Find where the given text appears and provide that cell's center as (x, y) coordinate. 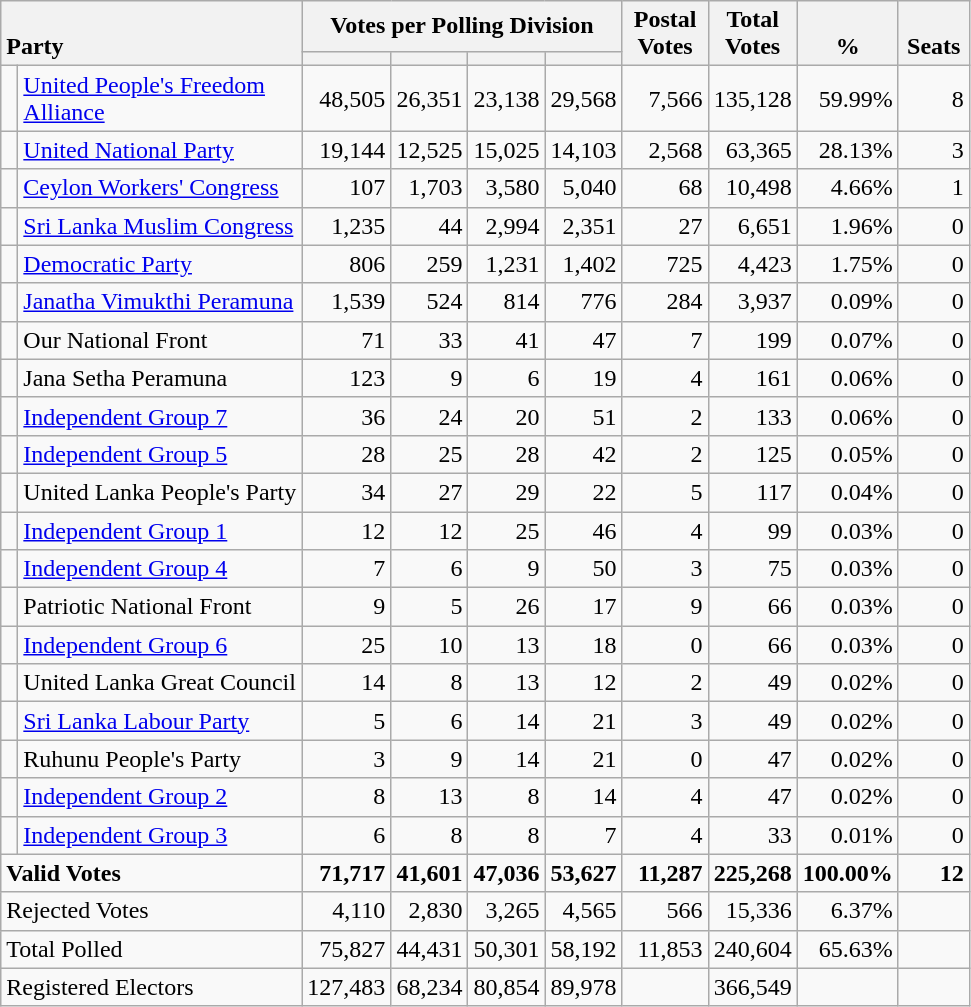
34 (346, 492)
United National Party (160, 150)
71 (346, 340)
59.99% (848, 98)
80,854 (506, 987)
28.13% (848, 150)
566 (665, 911)
806 (346, 264)
161 (752, 378)
0.01% (848, 835)
65.63% (848, 949)
Rejected Votes (152, 911)
0.09% (848, 302)
1,402 (584, 264)
12,525 (430, 150)
4,423 (752, 264)
117 (752, 492)
2,830 (430, 911)
6,651 (752, 226)
Janatha Vimukthi Peramuna (160, 302)
19,144 (346, 150)
Democratic Party (160, 264)
Independent Group 3 (160, 835)
0.05% (848, 454)
Our National Front (160, 340)
Independent Group 7 (160, 416)
524 (430, 302)
1.75% (848, 264)
29,568 (584, 98)
26,351 (430, 98)
7,566 (665, 98)
100.00% (848, 873)
366,549 (752, 987)
1,703 (430, 188)
47,036 (506, 873)
89,978 (584, 987)
Patriotic National Front (160, 607)
284 (665, 302)
Votes per Polling Division (462, 26)
58,192 (584, 949)
26 (506, 607)
50 (584, 569)
Sri Lanka Muslim Congress (160, 226)
15,025 (506, 150)
99 (752, 531)
Total Polled (152, 949)
225,268 (752, 873)
725 (665, 264)
Valid Votes (152, 873)
2,568 (665, 150)
10,498 (752, 188)
1,235 (346, 226)
1,231 (506, 264)
14,103 (584, 150)
41,601 (430, 873)
Total Votes (752, 34)
44 (430, 226)
68 (665, 188)
3,580 (506, 188)
24 (430, 416)
125 (752, 454)
0.04% (848, 492)
5,040 (584, 188)
17 (584, 607)
15,336 (752, 911)
Independent Group 6 (160, 645)
133 (752, 416)
United Lanka Great Council (160, 683)
6.37% (848, 911)
259 (430, 264)
63,365 (752, 150)
Ceylon Workers' Congress (160, 188)
Independent Group 2 (160, 797)
3,937 (752, 302)
United People's FreedomAlliance (160, 98)
2,351 (584, 226)
% (848, 34)
71,717 (346, 873)
1.96% (848, 226)
48,505 (346, 98)
36 (346, 416)
42 (584, 454)
44,431 (430, 949)
75 (752, 569)
Sri Lanka Labour Party (160, 721)
123 (346, 378)
Registered Electors (152, 987)
3,265 (506, 911)
1 (934, 188)
135,128 (752, 98)
4,565 (584, 911)
199 (752, 340)
Seats (934, 34)
United Lanka People's Party (160, 492)
29 (506, 492)
1,539 (346, 302)
11,853 (665, 949)
107 (346, 188)
Independent Group 5 (160, 454)
2,994 (506, 226)
240,604 (752, 949)
75,827 (346, 949)
4.66% (848, 188)
Ruhunu People's Party (160, 759)
51 (584, 416)
0.07% (848, 340)
4,110 (346, 911)
Jana Setha Peramuna (160, 378)
814 (506, 302)
50,301 (506, 949)
PostalVotes (665, 34)
22 (584, 492)
11,287 (665, 873)
10 (430, 645)
Independent Group 1 (160, 531)
20 (506, 416)
18 (584, 645)
127,483 (346, 987)
19 (584, 378)
53,627 (584, 873)
23,138 (506, 98)
776 (584, 302)
Independent Group 4 (160, 569)
41 (506, 340)
46 (584, 531)
Party (152, 34)
68,234 (430, 987)
